Output the (x, y) coordinate of the center of the cell containing the given text.  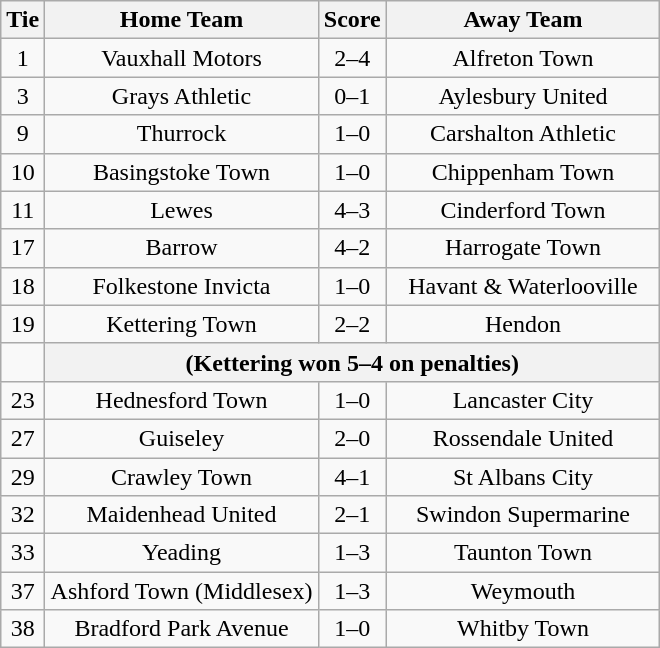
Home Team (182, 20)
1 (23, 58)
2–4 (352, 58)
Weymouth (523, 591)
Lancaster City (523, 400)
Grays Athletic (182, 96)
(Kettering won 5–4 on penalties) (352, 362)
3 (23, 96)
Ashford Town (Middlesex) (182, 591)
4–1 (352, 477)
St Albans City (523, 477)
38 (23, 629)
Tie (23, 20)
19 (23, 324)
11 (23, 210)
32 (23, 515)
Harrogate Town (523, 248)
Guiseley (182, 438)
18 (23, 286)
23 (23, 400)
Cinderford Town (523, 210)
2–1 (352, 515)
2–2 (352, 324)
Kettering Town (182, 324)
2–0 (352, 438)
Away Team (523, 20)
Basingstoke Town (182, 172)
Bradford Park Avenue (182, 629)
Havant & Waterlooville (523, 286)
17 (23, 248)
37 (23, 591)
Yeading (182, 553)
Carshalton Athletic (523, 134)
Maidenhead United (182, 515)
Swindon Supermarine (523, 515)
Hednesford Town (182, 400)
10 (23, 172)
0–1 (352, 96)
Thurrock (182, 134)
Barrow (182, 248)
27 (23, 438)
Alfreton Town (523, 58)
Hendon (523, 324)
Vauxhall Motors (182, 58)
Whitby Town (523, 629)
33 (23, 553)
Taunton Town (523, 553)
Chippenham Town (523, 172)
4–2 (352, 248)
Rossendale United (523, 438)
29 (23, 477)
4–3 (352, 210)
9 (23, 134)
Aylesbury United (523, 96)
Folkestone Invicta (182, 286)
Score (352, 20)
Lewes (182, 210)
Crawley Town (182, 477)
